For the text-containing cell, return its midpoint in [X, Y] coordinate format. 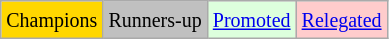
Champions [52, 20]
Relegated [342, 20]
Promoted [252, 20]
Runners-up [155, 20]
